Pinpoint the cell where the given text exists, returning its [X, Y] midpoint coordinate. 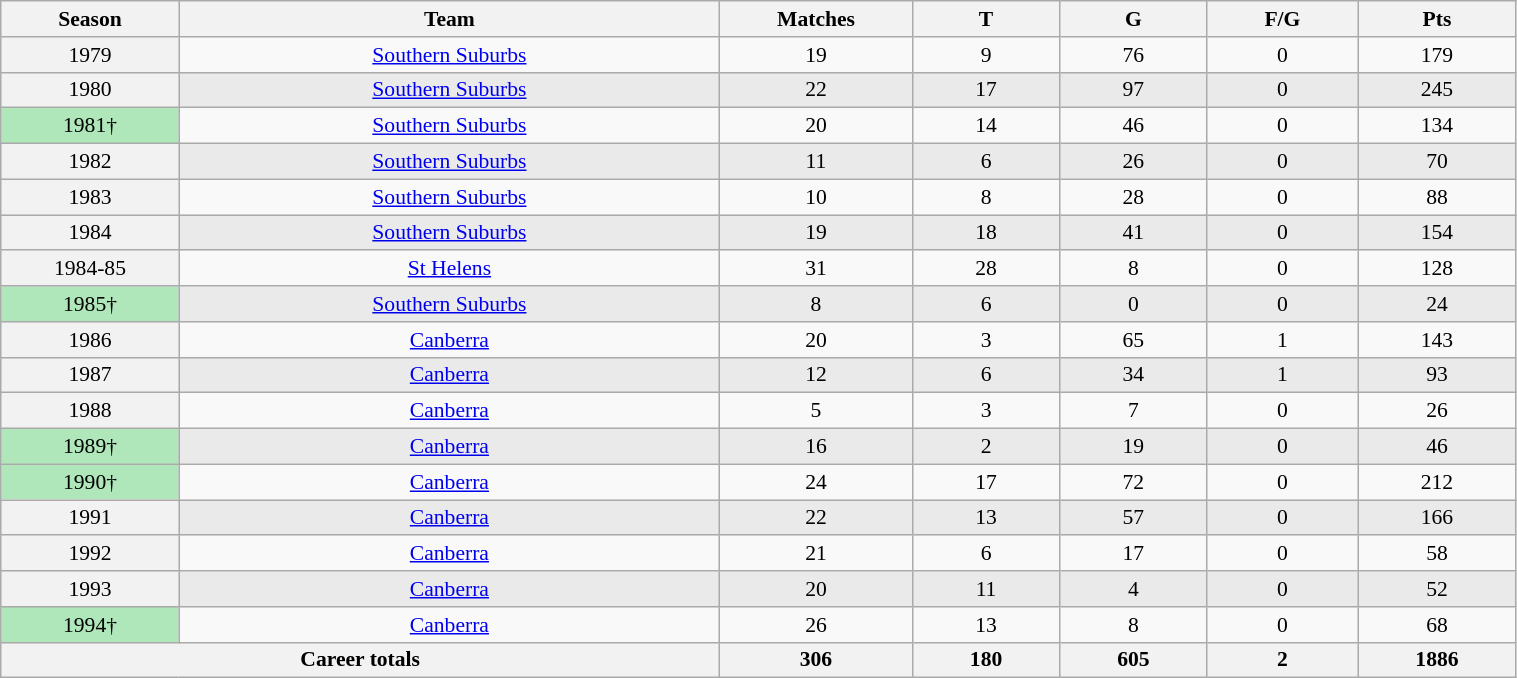
Pts [1437, 19]
72 [1134, 482]
10 [816, 197]
605 [1134, 660]
16 [816, 447]
F/G [1282, 19]
245 [1437, 90]
1982 [90, 162]
7 [1134, 411]
93 [1437, 375]
1984-85 [90, 269]
12 [816, 375]
18 [986, 233]
1979 [90, 55]
G [1134, 19]
1986 [90, 340]
70 [1437, 162]
9 [986, 55]
1985† [90, 304]
65 [1134, 340]
21 [816, 554]
31 [816, 269]
1992 [90, 554]
128 [1437, 269]
14 [986, 126]
1981† [90, 126]
41 [1134, 233]
143 [1437, 340]
1983 [90, 197]
1987 [90, 375]
154 [1437, 233]
134 [1437, 126]
1993 [90, 589]
4 [1134, 589]
52 [1437, 589]
1980 [90, 90]
179 [1437, 55]
Career totals [360, 660]
68 [1437, 625]
1990† [90, 482]
166 [1437, 518]
T [986, 19]
76 [1134, 55]
1991 [90, 518]
34 [1134, 375]
Season [90, 19]
97 [1134, 90]
88 [1437, 197]
1994† [90, 625]
1886 [1437, 660]
St Helens [449, 269]
306 [816, 660]
1988 [90, 411]
Matches [816, 19]
Team [449, 19]
57 [1134, 518]
5 [816, 411]
180 [986, 660]
1989† [90, 447]
1984 [90, 233]
58 [1437, 554]
212 [1437, 482]
